Output the (X, Y) coordinate of the center of the cell containing the given text.  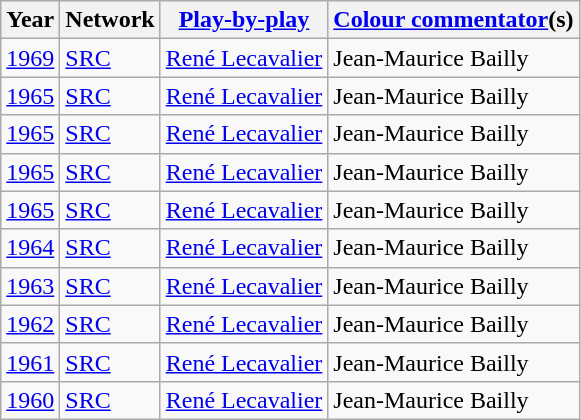
Year (30, 20)
1963 (30, 286)
1960 (30, 400)
1964 (30, 248)
Colour commentator(s) (454, 20)
1962 (30, 324)
1969 (30, 58)
Play-by-play (244, 20)
Network (110, 20)
1961 (30, 362)
